Locate the cell with the specified text and output its [x, y] center coordinate. 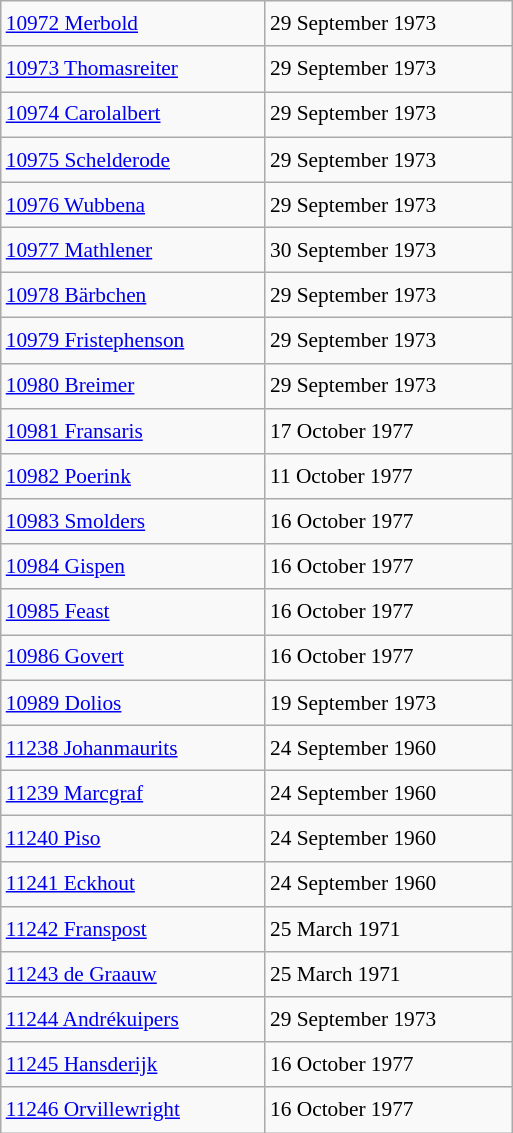
10986 Govert [133, 658]
30 September 1973 [388, 250]
19 September 1973 [388, 702]
10972 Merbold [133, 24]
10974 Carolalbert [133, 114]
10980 Breimer [133, 386]
11242 Franspost [133, 928]
11245 Hansderijk [133, 1064]
10981 Fransaris [133, 430]
10985 Feast [133, 612]
10989 Dolios [133, 702]
10973 Thomasreiter [133, 68]
11246 Orvillewright [133, 1110]
11243 de Graauw [133, 974]
10975 Schelderode [133, 160]
11238 Johanmaurits [133, 748]
11241 Eckhout [133, 884]
10982 Poerink [133, 476]
10977 Mathlener [133, 250]
10983 Smolders [133, 522]
11240 Piso [133, 838]
17 October 1977 [388, 430]
10976 Wubbena [133, 204]
11244 Andrékuipers [133, 1020]
10978 Bärbchen [133, 296]
11239 Marcgraf [133, 792]
10984 Gispen [133, 566]
11 October 1977 [388, 476]
10979 Fristephenson [133, 340]
